Identify which cell holds the provided text, then report its (X, Y) central coordinate. 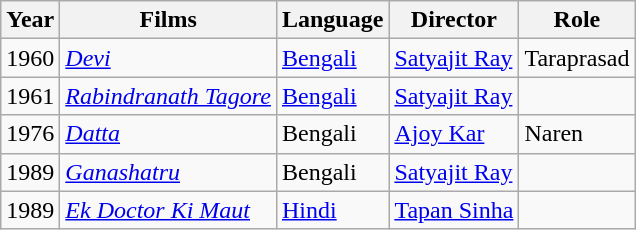
Rabindranath Tagore (168, 96)
Ajoy Kar (454, 134)
Role (577, 20)
1961 (30, 96)
1960 (30, 58)
Ganashatru (168, 172)
Language (332, 20)
Director (454, 20)
Devi (168, 58)
Tapan Sinha (454, 210)
Taraprasad (577, 58)
Naren (577, 134)
Year (30, 20)
Datta (168, 134)
Ek Doctor Ki Maut (168, 210)
Films (168, 20)
1976 (30, 134)
Hindi (332, 210)
